Return [X, Y] of the center of cell containing provided text 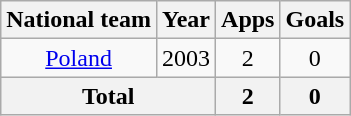
Apps [248, 20]
Total [108, 96]
Poland [79, 58]
National team [79, 20]
Year [186, 20]
2003 [186, 58]
Goals [315, 20]
